Search for the cell housing the specified text and yield its (x, y) center coordinate. 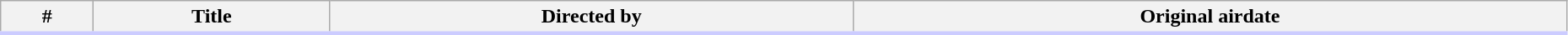
Directed by (592, 17)
# (47, 17)
Title (212, 17)
Original airdate (1210, 17)
